Capture the cell that displays the provided text and extract its [X, Y] central coordinate. 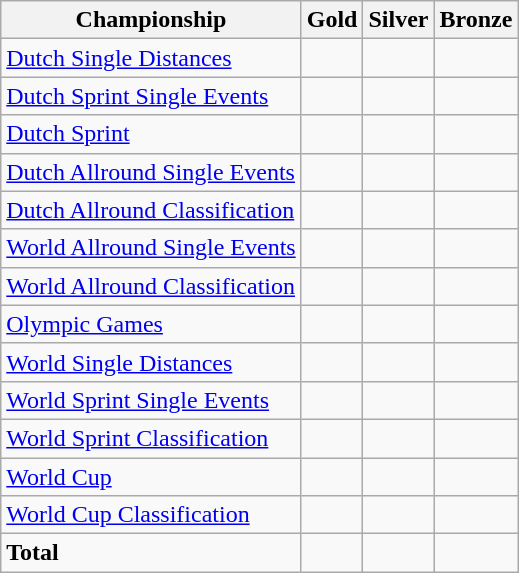
World Sprint Single Events [151, 400]
Bronze [476, 20]
Dutch Allround Classification [151, 210]
World Sprint Classification [151, 438]
World Cup Classification [151, 515]
Dutch Single Distances [151, 58]
World Allround Classification [151, 286]
Dutch Allround Single Events [151, 172]
Gold [332, 20]
Dutch Sprint Single Events [151, 96]
World Allround Single Events [151, 248]
World Single Distances [151, 362]
Championship [151, 20]
World Cup [151, 477]
Olympic Games [151, 324]
Total [151, 553]
Silver [398, 20]
Dutch Sprint [151, 134]
